From the cell containing the given text, extract its center point as [X, Y] coordinate. 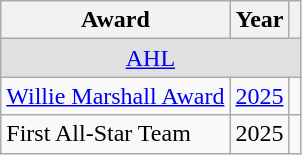
Willie Marshall Award [116, 96]
Year [260, 20]
First All-Star Team [116, 134]
Award [116, 20]
AHL [150, 58]
